Detect which cell encompasses the target text, then output its [X, Y] center coordinate. 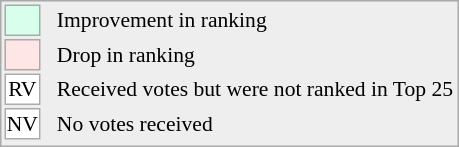
RV [22, 90]
Drop in ranking [254, 55]
Improvement in ranking [254, 20]
No votes received [254, 124]
NV [22, 124]
Received votes but were not ranked in Top 25 [254, 90]
